For the text-containing cell, return its midpoint in (x, y) coordinate format. 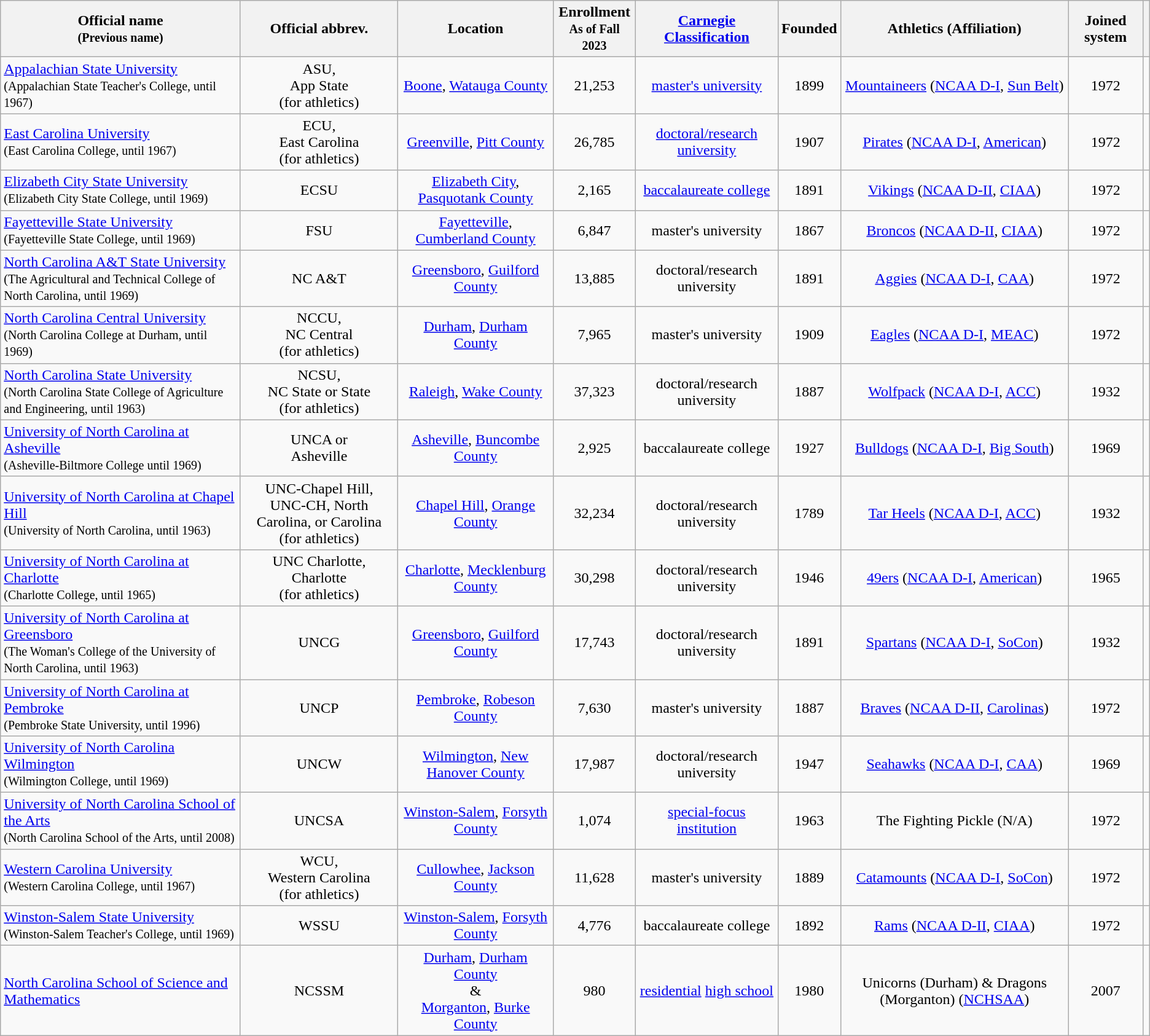
49ers (NCAA D-I, American) (955, 578)
University of North Carolina at Asheville(Asheville-Biltmore College until 1969) (120, 448)
Fayetteville State University(Fayetteville State College, until 1969) (120, 230)
Raleigh, Wake County (475, 391)
Eagles (NCAA D-I, MEAC) (955, 335)
Seahawks (NCAA D-I, CAA) (955, 764)
residential high school (706, 991)
Catamounts (NCAA D-I, SoCon) (955, 877)
NC A&T (319, 278)
Athletics (Affiliation) (955, 29)
1946 (809, 578)
Wilmington, New Hanover County (475, 764)
Boone, Watauga County (475, 85)
Tar Heels (NCAA D-I, ACC) (955, 512)
University of North Carolina at Charlotte(Charlotte College, until 1965) (120, 578)
North Carolina School of Science and Mathematics (120, 991)
1927 (809, 448)
UNCG (319, 643)
4,776 (595, 925)
NCCU,NC Central(for athletics) (319, 335)
Bulldogs (NCAA D-I, Big South) (955, 448)
1867 (809, 230)
Official abbrev. (319, 29)
Carnegie Classification (706, 29)
Rams (NCAA D-II, CIAA) (955, 925)
ECSU (319, 190)
ASU,App State(for athletics) (319, 85)
The Fighting Pickle (N/A) (955, 821)
NCSU,NC State or State (for athletics) (319, 391)
NCSSM (319, 991)
UNC Charlotte,Charlotte(for athletics) (319, 578)
Winston-Salem State University(Winston-Salem Teacher's College, until 1969) (120, 925)
Durham, Durham County (475, 335)
1980 (809, 991)
University of North Carolina School of the Arts(North Carolina School of the Arts, until 2008) (120, 821)
Vikings (NCAA D-II, CIAA) (955, 190)
Fayetteville, Cumberland County (475, 230)
1899 (809, 85)
2,165 (595, 190)
980 (595, 991)
1963 (809, 821)
2,925 (595, 448)
26,785 (595, 142)
Charlotte, Mecklenburg County (475, 578)
32,234 (595, 512)
6,847 (595, 230)
Spartans (NCAA D-I, SoCon) (955, 643)
1909 (809, 335)
7,630 (595, 708)
30,298 (595, 578)
North Carolina A&T State University(The Agricultural and Technical College of North Carolina, until 1969) (120, 278)
Durham, Durham County&Morganton, Burke County (475, 991)
1907 (809, 142)
1,074 (595, 821)
Braves (NCAA D-II, Carolinas) (955, 708)
Elizabeth City, Pasquotank County (475, 190)
7,965 (595, 335)
Appalachian State University(Appalachian State Teacher's College, until 1967) (120, 85)
FSU (319, 230)
University of North Carolina at Greensboro(The Woman's College of the University of North Carolina, until 1963) (120, 643)
EnrollmentAs of Fall 2023 (595, 29)
North Carolina Central University(North Carolina College at Durham, until 1969) (120, 335)
Western Carolina University(Western Carolina College, until 1967) (120, 877)
UNCW (319, 764)
Mountaineers (NCAA D-I, Sun Belt) (955, 85)
1789 (809, 512)
2007 (1106, 991)
21,253 (595, 85)
special-focus institution (706, 821)
11,628 (595, 877)
Broncos (NCAA D-II, CIAA) (955, 230)
13,885 (595, 278)
University of North Carolina at Chapel Hill(University of North Carolina, until 1963) (120, 512)
Official name(Previous name) (120, 29)
1965 (1106, 578)
Chapel Hill, Orange County (475, 512)
37,323 (595, 391)
Wolfpack (NCAA D-I, ACC) (955, 391)
Pembroke, Robeson County (475, 708)
East Carolina University(East Carolina College, until 1967) (120, 142)
Greenville, Pitt County (475, 142)
Cullowhee, Jackson County (475, 877)
UNCSA (319, 821)
17,743 (595, 643)
University of North Carolina Wilmington(Wilmington College, until 1969) (120, 764)
1947 (809, 764)
Unicorns (Durham) & Dragons (Morganton) (NCHSAA) (955, 991)
North Carolina State University(North Carolina State College of Agriculture and Engineering, until 1963) (120, 391)
Elizabeth City State University(Elizabeth City State College, until 1969) (120, 190)
UNCP (319, 708)
Founded (809, 29)
UNC-Chapel Hill,UNC-CH, North Carolina, or Carolina(for athletics) (319, 512)
ECU,East Carolina(for athletics) (319, 142)
WCU,Western Carolina(for athletics) (319, 877)
1892 (809, 925)
Aggies (NCAA D-I, CAA) (955, 278)
WSSU (319, 925)
Asheville, Buncombe County (475, 448)
Pirates (NCAA D-I, American) (955, 142)
UNCA orAsheville (319, 448)
1889 (809, 877)
University of North Carolina at Pembroke(Pembroke State University, until 1996) (120, 708)
Location (475, 29)
17,987 (595, 764)
Joined system (1106, 29)
